Search for the cell housing the specified text and yield its [X, Y] center coordinate. 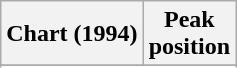
Chart (1994) [72, 34]
Peakposition [189, 34]
